Locate the cell with the specified text and output its (x, y) center coordinate. 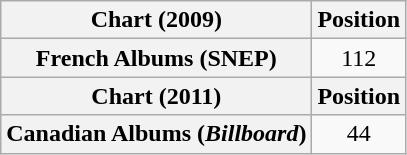
44 (359, 134)
Canadian Albums (Billboard) (156, 134)
Chart (2011) (156, 96)
112 (359, 58)
French Albums (SNEP) (156, 58)
Chart (2009) (156, 20)
